Capture the cell that displays the provided text and extract its [X, Y] central coordinate. 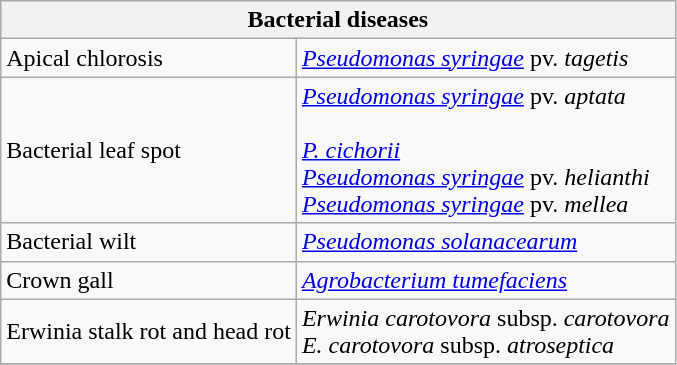
Erwinia stalk rot and head rot [149, 332]
Bacterial wilt [149, 242]
Pseudomonas solanacearum [486, 242]
Apical chlorosis [149, 58]
Crown gall [149, 280]
Bacterial diseases [338, 20]
Agrobacterium tumefaciens [486, 280]
Bacterial leaf spot [149, 150]
Pseudomonas syringae pv. aptataP. cichorii Pseudomonas syringae pv. helianthi Pseudomonas syringae pv. mellea [486, 150]
Erwinia carotovora subsp. carotovoraE. carotovora subsp. atroseptica [486, 332]
Pseudomonas syringae pv. tagetis [486, 58]
